Identify which cell holds the provided text, then report its (X, Y) central coordinate. 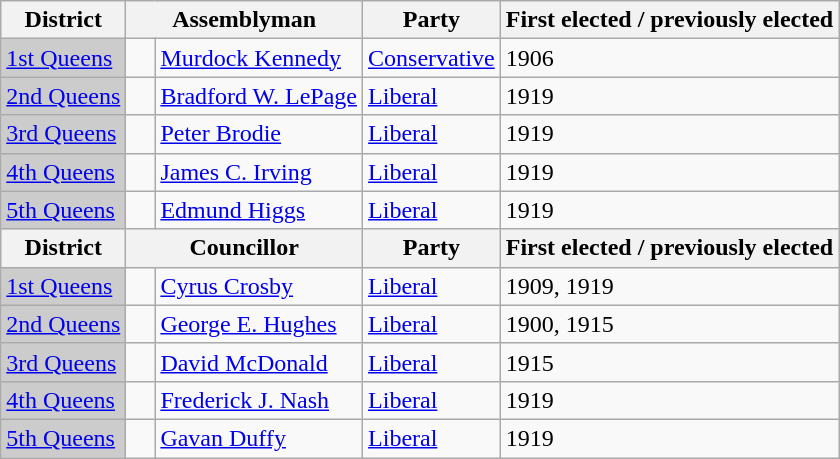
George E. Hughes (259, 324)
Councillor (244, 248)
Frederick J. Nash (259, 400)
Assemblyman (244, 20)
1909, 1919 (670, 286)
1900, 1915 (670, 324)
Bradford W. LePage (259, 96)
1906 (670, 58)
Murdock Kennedy (259, 58)
David McDonald (259, 362)
Cyrus Crosby (259, 286)
Peter Brodie (259, 134)
Gavan Duffy (259, 438)
1915 (670, 362)
James C. Irving (259, 172)
Conservative (432, 58)
Edmund Higgs (259, 210)
